Identify which cell holds the provided text, then report its [X, Y] central coordinate. 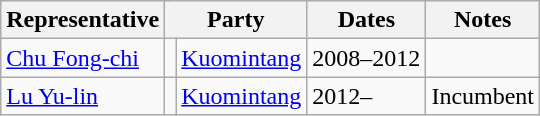
Notes [483, 20]
Chu Fong-chi [83, 58]
Incumbent [483, 96]
2008–2012 [366, 58]
Dates [366, 20]
Lu Yu-lin [83, 96]
Party [236, 20]
2012– [366, 96]
Representative [83, 20]
